Determine the [X, Y] coordinate at the center of the cell enclosing the given text.  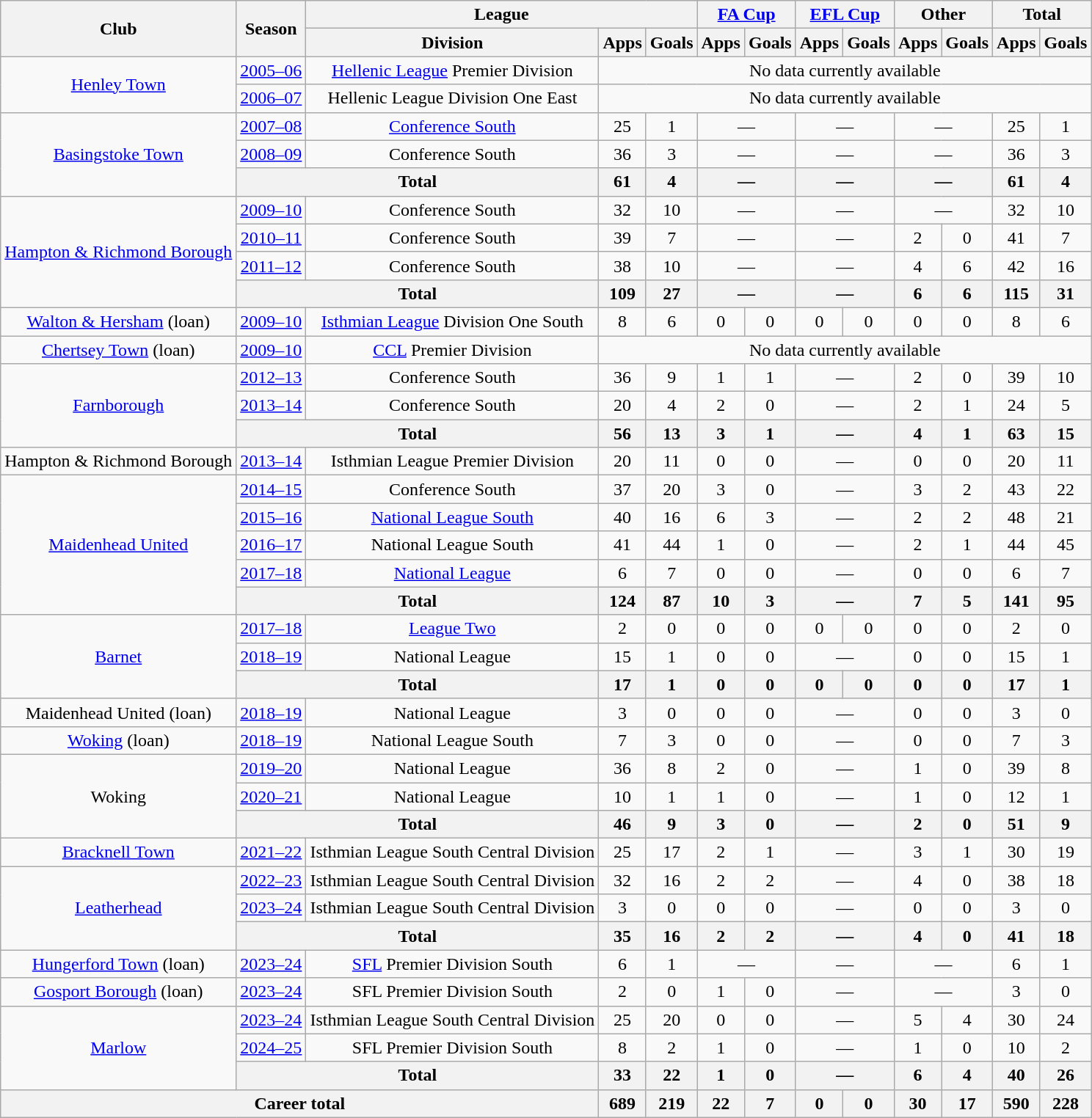
Walton & Hersham (loan) [119, 321]
2015–16 [272, 517]
Other [943, 15]
27 [671, 293]
12 [1016, 796]
42 [1016, 266]
2008–09 [272, 154]
Isthmian League Division One South [452, 321]
48 [1016, 517]
Maidenhead United (loan) [119, 712]
56 [622, 434]
19 [1066, 852]
124 [622, 601]
43 [1016, 489]
33 [622, 1075]
689 [622, 1103]
46 [622, 825]
95 [1066, 601]
51 [1016, 825]
Leatherhead [119, 908]
League [502, 15]
Hellenic League Premier Division [452, 70]
Marlow [119, 1048]
115 [1016, 293]
2010–11 [272, 238]
2022–23 [272, 880]
CCL Premier Division [452, 350]
League Two [452, 629]
2007–08 [272, 126]
2024–25 [272, 1048]
Chertsey Town (loan) [119, 350]
2005–06 [272, 70]
2012–13 [272, 378]
2020–21 [272, 796]
35 [622, 936]
21 [1066, 517]
26 [1066, 1075]
2021–22 [272, 852]
590 [1016, 1103]
Club [119, 29]
Division [452, 43]
Bracknell Town [119, 852]
13 [671, 434]
2006–07 [272, 98]
2014–15 [272, 489]
141 [1016, 601]
2019–20 [272, 768]
Barnet [119, 657]
228 [1066, 1103]
Woking [119, 796]
2011–12 [272, 266]
Hungerford Town (loan) [119, 964]
Isthmian League Premier Division [452, 461]
63 [1016, 434]
Season [272, 29]
219 [671, 1103]
Woking (loan) [119, 740]
45 [1066, 545]
Basingstoke Town [119, 154]
Farnborough [119, 406]
2016–17 [272, 545]
37 [622, 489]
Career total [299, 1103]
87 [671, 601]
31 [1066, 293]
Hellenic League Division One East [452, 98]
Gosport Borough (loan) [119, 992]
Henley Town [119, 84]
Maidenhead United [119, 545]
109 [622, 293]
EFL Cup [845, 15]
FA Cup [746, 15]
